For the text-containing cell, return its midpoint in (x, y) coordinate format. 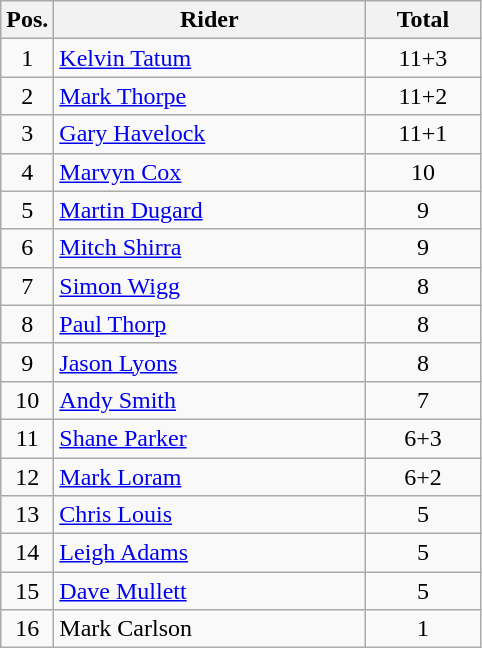
Gary Havelock (210, 134)
Mitch Shirra (210, 248)
Leigh Adams (210, 553)
Andy Smith (210, 400)
12 (28, 477)
Martin Dugard (210, 210)
11+2 (423, 96)
2 (28, 96)
Paul Thorp (210, 324)
Mark Loram (210, 477)
15 (28, 591)
6+2 (423, 477)
13 (28, 515)
6+3 (423, 438)
11 (28, 438)
3 (28, 134)
Jason Lyons (210, 362)
Chris Louis (210, 515)
6 (28, 248)
Dave Mullett (210, 591)
Shane Parker (210, 438)
Mark Thorpe (210, 96)
Marvyn Cox (210, 172)
11+1 (423, 134)
14 (28, 553)
Kelvin Tatum (210, 58)
Pos. (28, 20)
Rider (210, 20)
Simon Wigg (210, 286)
11+3 (423, 58)
Mark Carlson (210, 629)
Total (423, 20)
4 (28, 172)
16 (28, 629)
